Capture the cell that displays the provided text and extract its (x, y) central coordinate. 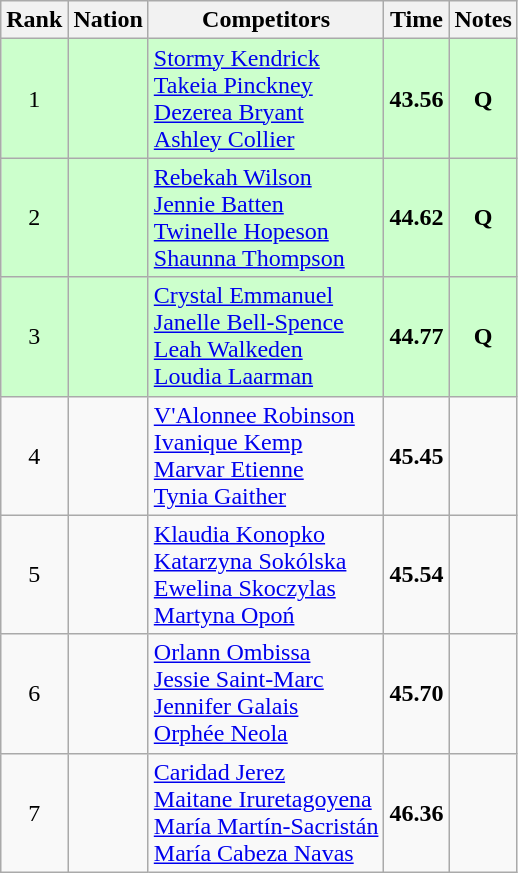
V'Alonnee RobinsonIvanique KempMarvar EtienneTynia Gaither (266, 456)
3 (34, 336)
46.36 (416, 812)
Notes (483, 20)
1 (34, 98)
6 (34, 694)
4 (34, 456)
Rebekah WilsonJennie BattenTwinelle HopesonShaunna Thompson (266, 218)
43.56 (416, 98)
44.62 (416, 218)
Orlann OmbissaJessie Saint-MarcJennifer GalaisOrphée Neola (266, 694)
Caridad JerezMaitane IruretagoyenaMaría Martín-SacristánMaría Cabeza Navas (266, 812)
45.70 (416, 694)
Crystal EmmanuelJanelle Bell-SpenceLeah WalkedenLoudia Laarman (266, 336)
Competitors (266, 20)
Klaudia KonopkoKatarzyna SokólskaEwelina SkoczylasMartyna Opoń (266, 574)
5 (34, 574)
2 (34, 218)
44.77 (416, 336)
45.54 (416, 574)
Stormy KendrickTakeia PinckneyDezerea BryantAshley Collier (266, 98)
Nation (108, 20)
45.45 (416, 456)
7 (34, 812)
Time (416, 20)
Rank (34, 20)
